Capture the cell that displays the provided text and extract its [x, y] central coordinate. 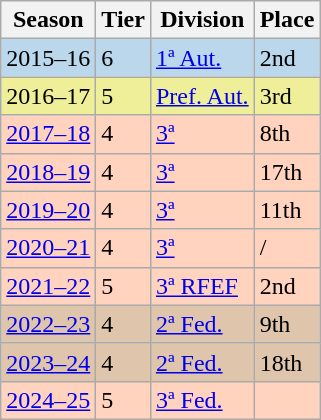
2020–21 [48, 248]
11th [287, 210]
Tier [124, 20]
2017–18 [48, 134]
/ [287, 248]
6 [124, 58]
Division [202, 20]
8th [287, 134]
2019–20 [48, 210]
2016–17 [48, 96]
1ª Aut. [202, 58]
Pref. Aut. [202, 96]
2021–22 [48, 286]
2018–19 [48, 172]
3ª Fed. [202, 400]
2024–25 [48, 400]
3ª RFEF [202, 286]
17th [287, 172]
9th [287, 324]
Place [287, 20]
2015–16 [48, 58]
2023–24 [48, 362]
18th [287, 362]
2022–23 [48, 324]
Season [48, 20]
3rd [287, 96]
